Determine the (X, Y) coordinate at the center of the cell enclosing the given text.  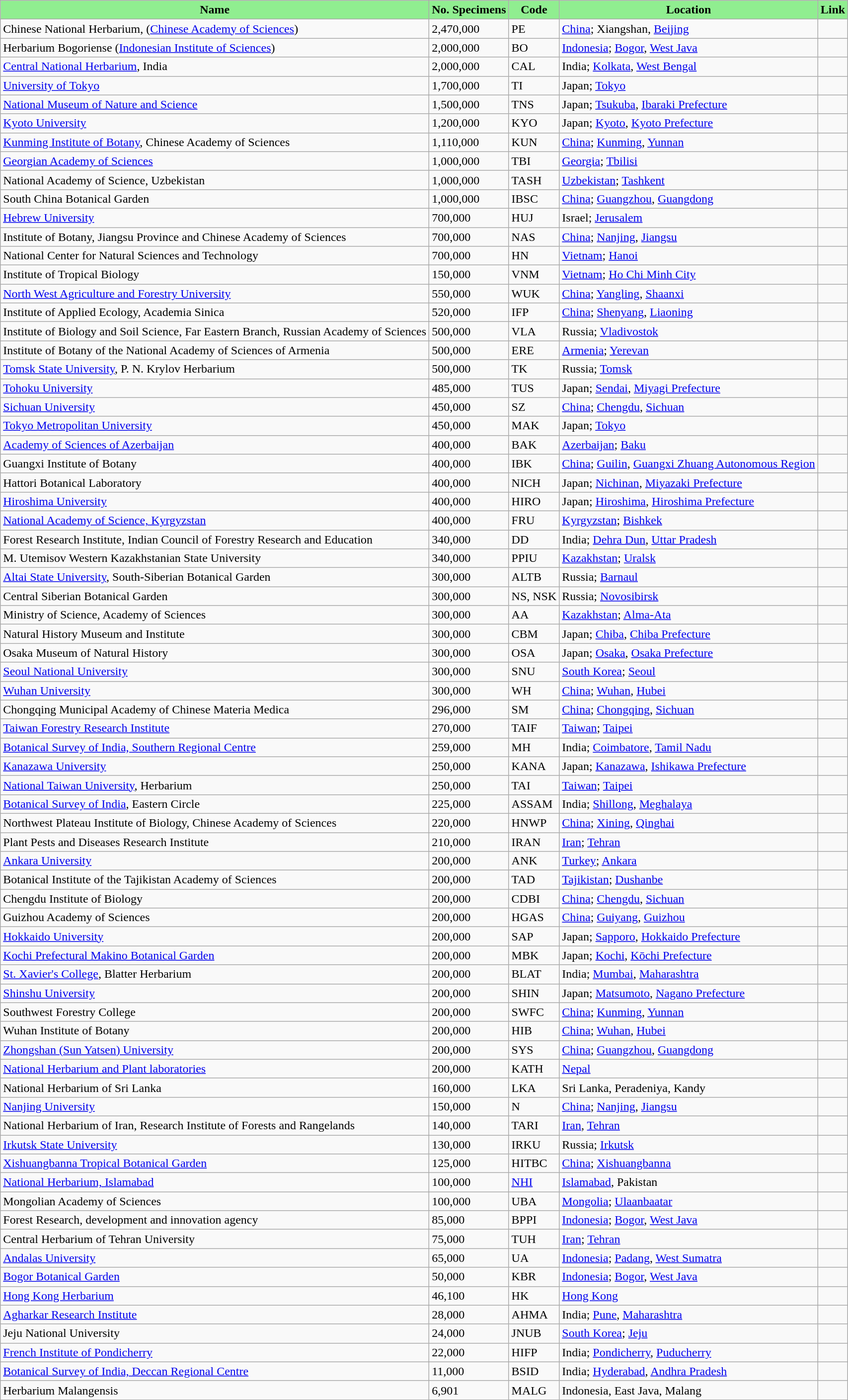
Azerbaijan; Baku (689, 445)
JNUB (534, 1333)
National Herbarium and Plant laboratories (215, 1069)
HIFP (534, 1352)
Institute of Applied Ecology, Academia Sinica (215, 312)
AA (534, 615)
TUS (534, 388)
75,000 (469, 1239)
MAK (534, 426)
China; Guilin, Guangxi Zhuang Autonomous Region (689, 464)
Bogor Botanical Garden (215, 1277)
Hong Kong (689, 1296)
WUK (534, 294)
BO (534, 48)
Kazakhstan; Uralsk (689, 558)
Sri Lanka, Peradeniya, Kandy (689, 1088)
Nanjing University (215, 1106)
Central Siberian Botanical Garden (215, 596)
Kunming Institute of Botany, Chinese Academy of Sciences (215, 142)
Wuhan University (215, 691)
220,000 (469, 823)
Southwest Forestry College (215, 1012)
Russia; Novosibirsk (689, 596)
85,000 (469, 1220)
Natural History Museum and Institute (215, 634)
TAI (534, 785)
Ankara University (215, 861)
WH (534, 691)
India; Hyderabad, Andhra Pradesh (689, 1371)
CDBI (534, 899)
Indonesia; Padang, West Sumatra (689, 1258)
Andalas University (215, 1258)
KANA (534, 766)
296,000 (469, 709)
National Academy of Science, Kyrgyzstan (215, 520)
China; Xishuangbanna (689, 1164)
TI (534, 85)
Iran, Tehran (689, 1125)
TAD (534, 880)
National Herbarium, Islamabad (215, 1182)
Shinshu University (215, 993)
NHI (534, 1182)
CAL (534, 67)
Jeju National University (215, 1333)
Japan; Chiba, Chiba Prefecture (689, 634)
22,000 (469, 1352)
Kanazawa University (215, 766)
KYO (534, 123)
NICH (534, 482)
2,470,000 (469, 29)
Russia; Irkutsk (689, 1144)
Central Herbarium of Tehran University (215, 1239)
Uzbekistan; Tashkent (689, 180)
1,110,000 (469, 142)
Turkey; Ankara (689, 861)
National Museum of Nature and Science (215, 104)
NAS (534, 237)
Botanical Survey of India, Eastern Circle (215, 804)
India; Pune, Maharashtra (689, 1315)
Altai State University, South-Siberian Botanical Garden (215, 577)
Chengdu Institute of Biology (215, 899)
259,000 (469, 747)
BLAT (534, 974)
Japan; Sendai, Miyagi Prefecture (689, 388)
Tomsk State University, P. N. Krylov Herbarium (215, 369)
Tohoku University (215, 388)
SNU (534, 672)
Japan; Kyoto, Kyoto Prefecture (689, 123)
Agharkar Research Institute (215, 1315)
KATH (534, 1069)
Kazakhstan; Alma-Ata (689, 615)
French Institute of Pondicherry (215, 1352)
China; Yangling, Shaanxi (689, 294)
130,000 (469, 1144)
Hebrew University (215, 218)
Herbarium Bogoriense (Indonesian Institute of Sciences) (215, 48)
HGAS (534, 918)
National Herbarium of Iran, Research Institute of Forests and Rangelands (215, 1125)
Mongolia; Ulaanbaatar (689, 1201)
Northwest Plateau Institute of Biology, Chinese Academy of Sciences (215, 823)
M. Utemisov Western Kazakhstanian State University (215, 558)
TBI (534, 161)
Japan; Osaka, Osaka Prefecture (689, 653)
140,000 (469, 1125)
ALTB (534, 577)
Vietnam; Hanoi (689, 256)
Hattori Botanical Laboratory (215, 482)
DD (534, 539)
Georgia; Tbilisi (689, 161)
PE (534, 29)
1,500,000 (469, 104)
550,000 (469, 294)
Tajikistan; Dushanbe (689, 880)
Japan; Kochi, Kōchi Prefecture (689, 955)
1,200,000 (469, 123)
IBK (534, 464)
ANK (534, 861)
KBR (534, 1277)
Herbarium Malangensis (215, 1390)
Osaka Museum of Natural History (215, 653)
China; Xining, Qinghai (689, 823)
BPPI (534, 1220)
Location (689, 10)
6,901 (469, 1390)
Japan; Nichinan, Miyazaki Prefecture (689, 482)
TUH (534, 1239)
SZ (534, 407)
46,100 (469, 1296)
China; Shenyang, Liaoning (689, 312)
BSID (534, 1371)
North West Agriculture and Forestry University (215, 294)
Hong Kong Herbarium (215, 1296)
28,000 (469, 1315)
China; Xiangshan, Beijing (689, 29)
485,000 (469, 388)
China; Chongqing, Sichuan (689, 709)
Botanical Survey of India, Southern Regional Centre (215, 747)
UA (534, 1258)
OSA (534, 653)
Indonesia, East Java, Malang (689, 1390)
Georgian Academy of Sciences (215, 161)
Botanical Survey of India, Deccan Regional Centre (215, 1371)
TARI (534, 1125)
IRKU (534, 1144)
Japan; Sapporo, Hokkaido Prefecture (689, 936)
Kochi Prefectural Makino Botanical Garden (215, 955)
MALG (534, 1390)
Institute of Biology and Soil Science, Far Eastern Branch, Russian Academy of Sciences (215, 331)
Hokkaido University (215, 936)
IFP (534, 312)
TK (534, 369)
Name (215, 10)
Japan; Hiroshima, Hiroshima Prefecture (689, 501)
LKA (534, 1088)
VLA (534, 331)
UBA (534, 1201)
Hiroshima University (215, 501)
South Korea; Seoul (689, 672)
MBK (534, 955)
Kyoto University (215, 123)
Taiwan Forestry Research Institute (215, 728)
Armenia; Yerevan (689, 350)
Russia; Tomsk (689, 369)
Institute of Botany, Jiangsu Province and Chinese Academy of Sciences (215, 237)
India; Coimbatore, Tamil Nadu (689, 747)
Central National Herbarium, India (215, 67)
Forest Research, development and innovation agency (215, 1220)
225,000 (469, 804)
National Taiwan University, Herbarium (215, 785)
TAIF (534, 728)
24,000 (469, 1333)
11,000 (469, 1371)
Nepal (689, 1069)
NS, NSK (534, 596)
CBM (534, 634)
India; Kolkata, West Bengal (689, 67)
SYS (534, 1050)
HITBC (534, 1164)
India; Shillong, Meghalaya (689, 804)
PPIU (534, 558)
HIB (534, 1031)
Islamabad, Pakistan (689, 1182)
BAK (534, 445)
FRU (534, 520)
MH (534, 747)
KUN (534, 142)
Forest Research Institute, Indian Council of Forestry Research and Education (215, 539)
Link (833, 10)
Plant Pests and Diseases Research Institute (215, 842)
Xishuangbanna Tropical Botanical Garden (215, 1164)
VNM (534, 275)
Irkutsk State University (215, 1144)
125,000 (469, 1164)
China; Guiyang, Guizhou (689, 918)
South Korea; Jeju (689, 1333)
Chinese National Herbarium, (Chinese Academy of Sciences) (215, 29)
Mongolian Academy of Sciences (215, 1201)
Botanical Institute of the Tajikistan Academy of Sciences (215, 880)
210,000 (469, 842)
Russia; Barnaul (689, 577)
Guangxi Institute of Botany (215, 464)
Institute of Tropical Biology (215, 275)
India; Dehra Dun, Uttar Pradesh (689, 539)
65,000 (469, 1258)
South China Botanical Garden (215, 199)
520,000 (469, 312)
N (534, 1106)
India; Mumbai, Maharashtra (689, 974)
Kyrgyzstan; Bishkek (689, 520)
Japan; Tsukuba, Ibaraki Prefecture (689, 104)
Ministry of Science, Academy of Sciences (215, 615)
Seoul National University (215, 672)
SHIN (534, 993)
Chongqing Municipal Academy of Chinese Materia Medica (215, 709)
Japan; Kanazawa, Ishikawa Prefecture (689, 766)
National Academy of Science, Uzbekistan (215, 180)
Zhongshan (Sun Yatsen) University (215, 1050)
1,700,000 (469, 85)
Academy of Sciences of Azerbaijan (215, 445)
St. Xavier's College, Blatter Herbarium (215, 974)
TASH (534, 180)
270,000 (469, 728)
Japan; Matsumoto, Nagano Prefecture (689, 993)
TNS (534, 104)
Russia; Vladivostok (689, 331)
Code (534, 10)
ASSAM (534, 804)
Wuhan Institute of Botany (215, 1031)
HK (534, 1296)
ERE (534, 350)
India; Pondicherry, Puducherry (689, 1352)
No. Specimens (469, 10)
SM (534, 709)
SAP (534, 936)
Institute of Botany of the National Academy of Sciences of Armenia (215, 350)
50,000 (469, 1277)
Guizhou Academy of Sciences (215, 918)
HNWP (534, 823)
HN (534, 256)
National Herbarium of Sri Lanka (215, 1088)
AHMA (534, 1315)
Tokyo Metropolitan University (215, 426)
Sichuan University (215, 407)
National Center for Natural Sciences and Technology (215, 256)
HIRO (534, 501)
SWFC (534, 1012)
160,000 (469, 1088)
Israel; Jerusalem (689, 218)
HUJ (534, 218)
University of Tokyo (215, 85)
Vietnam; Ho Chi Minh City (689, 275)
IBSC (534, 199)
IRAN (534, 842)
